Find where the given text appears and provide that cell's center as (x, y) coordinate. 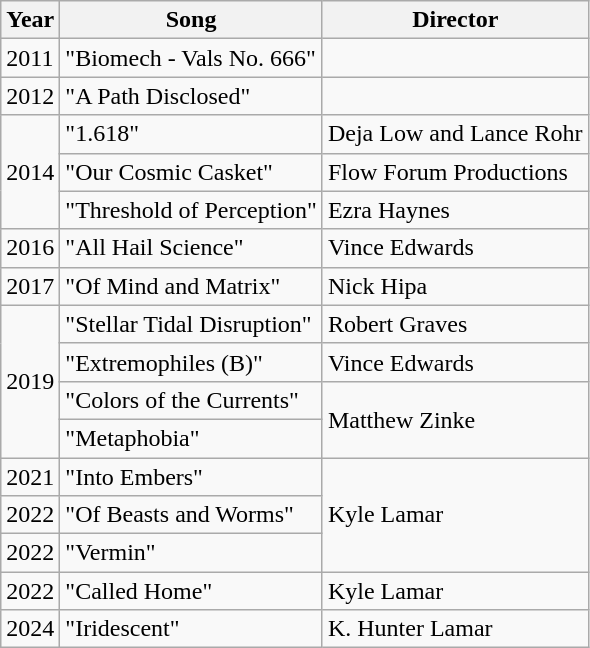
"Into Embers" (192, 477)
Deja Low and Lance Rohr (455, 134)
Director (455, 20)
"Threshold of Perception" (192, 210)
Song (192, 20)
2016 (30, 248)
"1.618" (192, 134)
Matthew Zinke (455, 419)
"Biomech - Vals No. 666" (192, 58)
Flow Forum Productions (455, 172)
2017 (30, 286)
"Called Home" (192, 591)
"Vermin" (192, 553)
"Our Cosmic Casket" (192, 172)
2012 (30, 96)
K. Hunter Lamar (455, 629)
"Iridescent" (192, 629)
"Metaphobia" (192, 438)
Ezra Haynes (455, 210)
2019 (30, 381)
"A Path Disclosed" (192, 96)
Nick Hipa (455, 286)
"Colors of the Currents" (192, 400)
"Stellar Tidal Disruption" (192, 324)
2024 (30, 629)
"Extremophiles (B)" (192, 362)
"All Hail Science" (192, 248)
2011 (30, 58)
Robert Graves (455, 324)
2021 (30, 477)
Year (30, 20)
"Of Beasts and Worms" (192, 515)
2014 (30, 172)
"Of Mind and Matrix" (192, 286)
